Identify which cell holds the provided text, then report its [X, Y] central coordinate. 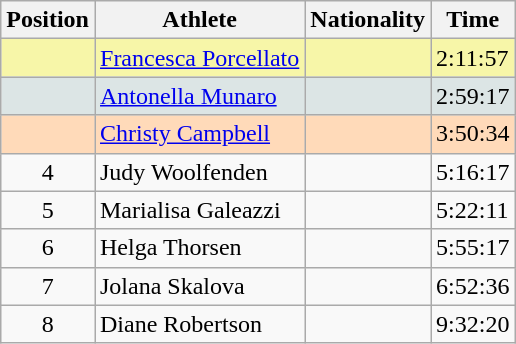
Marialisa Galeazzi [199, 210]
7 [48, 286]
5:55:17 [473, 248]
6:52:36 [473, 286]
5:16:17 [473, 172]
Jolana Skalova [199, 286]
Nationality [368, 20]
2:11:57 [473, 58]
Judy Woolfenden [199, 172]
Time [473, 20]
Position [48, 20]
6 [48, 248]
3:50:34 [473, 134]
Diane Robertson [199, 324]
2:59:17 [473, 96]
5 [48, 210]
4 [48, 172]
Francesca Porcellato [199, 58]
Antonella Munaro [199, 96]
9:32:20 [473, 324]
5:22:11 [473, 210]
Christy Campbell [199, 134]
8 [48, 324]
Helga Thorsen [199, 248]
Athlete [199, 20]
